Provide the [X, Y] coordinate of the cell's center where the given text is located.  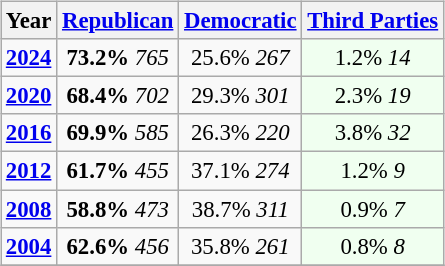
73.2% 765 [118, 58]
Year [29, 21]
2012 [29, 171]
3.8% 32 [373, 133]
2016 [29, 133]
2.3% 19 [373, 96]
61.7% 455 [118, 171]
62.6% 456 [118, 246]
0.9% 7 [373, 209]
26.3% 220 [240, 133]
2020 [29, 96]
37.1% 274 [240, 171]
0.8% 8 [373, 246]
29.3% 301 [240, 96]
38.7% 311 [240, 209]
Third Parties [373, 21]
2024 [29, 58]
58.8% 473 [118, 209]
68.4% 702 [118, 96]
1.2% 9 [373, 171]
1.2% 14 [373, 58]
Democratic [240, 21]
2008 [29, 209]
25.6% 267 [240, 58]
2004 [29, 246]
Republican [118, 21]
35.8% 261 [240, 246]
69.9% 585 [118, 133]
